Return [x, y] of the center of cell containing provided text 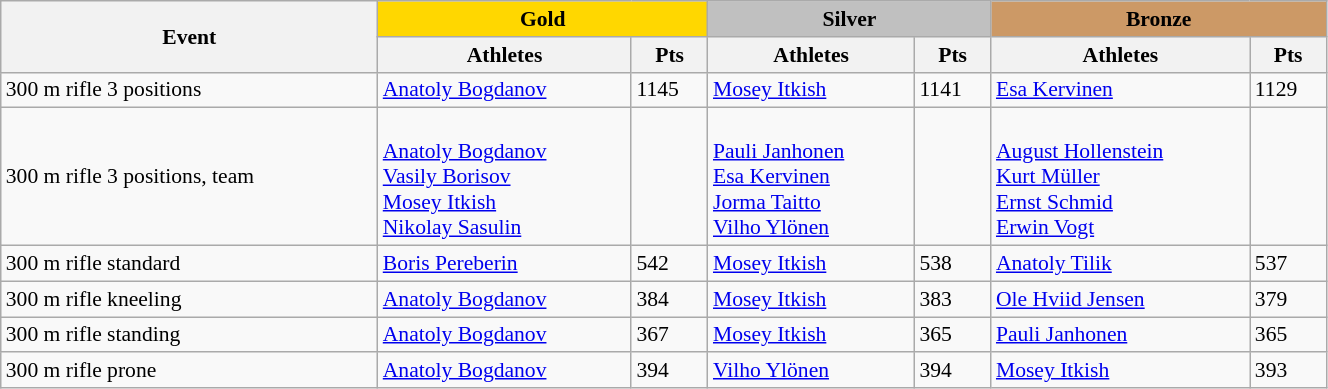
300 m rifle standard [190, 264]
300 m rifle 3 positions, team [190, 177]
300 m rifle kneeling [190, 299]
Pauli Janhonen [1120, 335]
Ole Hviid Jensen [1120, 299]
Vilho Ylönen [811, 371]
Gold [543, 19]
August HollensteinKurt MüllerErnst SchmidErwin Vogt [1120, 177]
367 [670, 335]
383 [952, 299]
Pauli JanhonenEsa KervinenJorma TaittoVilho Ylönen [811, 177]
1145 [670, 90]
542 [670, 264]
1141 [952, 90]
Esa Kervinen [1120, 90]
300 m rifle 3 positions [190, 90]
Event [190, 36]
537 [1288, 264]
379 [1288, 299]
Bronze [1159, 19]
300 m rifle prone [190, 371]
300 m rifle standing [190, 335]
538 [952, 264]
Anatoly BogdanovVasily BorisovMosey ItkishNikolay Sasulin [505, 177]
393 [1288, 371]
1129 [1288, 90]
Anatoly Tilik [1120, 264]
384 [670, 299]
Boris Pereberin [505, 264]
Silver [850, 19]
